Return the (X, Y) coordinate for the center point of the cell that contains the specified text.  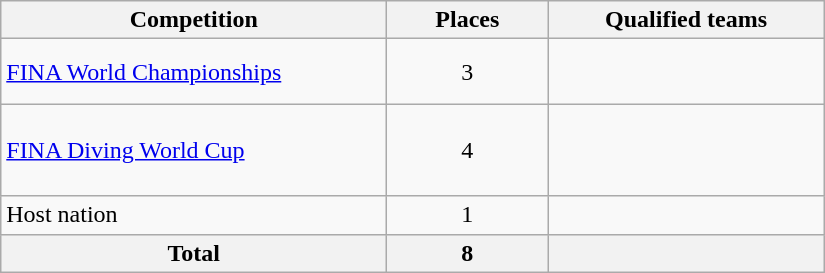
8 (468, 253)
FINA Diving World Cup (194, 150)
Host nation (194, 215)
FINA World Championships (194, 72)
3 (468, 72)
Competition (194, 20)
4 (468, 150)
Places (468, 20)
Total (194, 253)
Qualified teams (686, 20)
1 (468, 215)
